Return (x, y) of the center of cell containing provided text 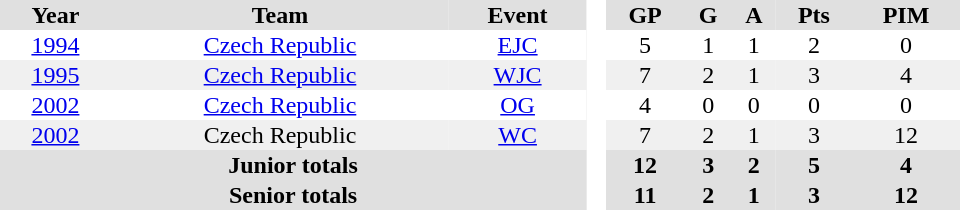
11 (646, 195)
GP (646, 15)
A (754, 15)
Junior totals (293, 165)
1995 (56, 75)
1994 (56, 45)
EJC (518, 45)
PIM (906, 15)
Year (56, 15)
WJC (518, 75)
Pts (814, 15)
Senior totals (293, 195)
OG (518, 105)
G (708, 15)
WC (518, 135)
Event (518, 15)
Team (280, 15)
